Find where the given text appears and provide that cell's center as (X, Y) coordinate. 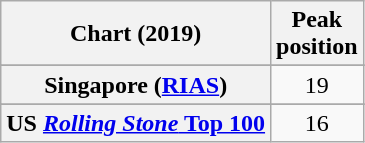
16 (317, 123)
US Rolling Stone Top 100 (136, 123)
Singapore (RIAS) (136, 85)
Chart (2019) (136, 34)
Peakposition (317, 34)
19 (317, 85)
